Provide the (X, Y) coordinate of the cell's center where the given text is located.  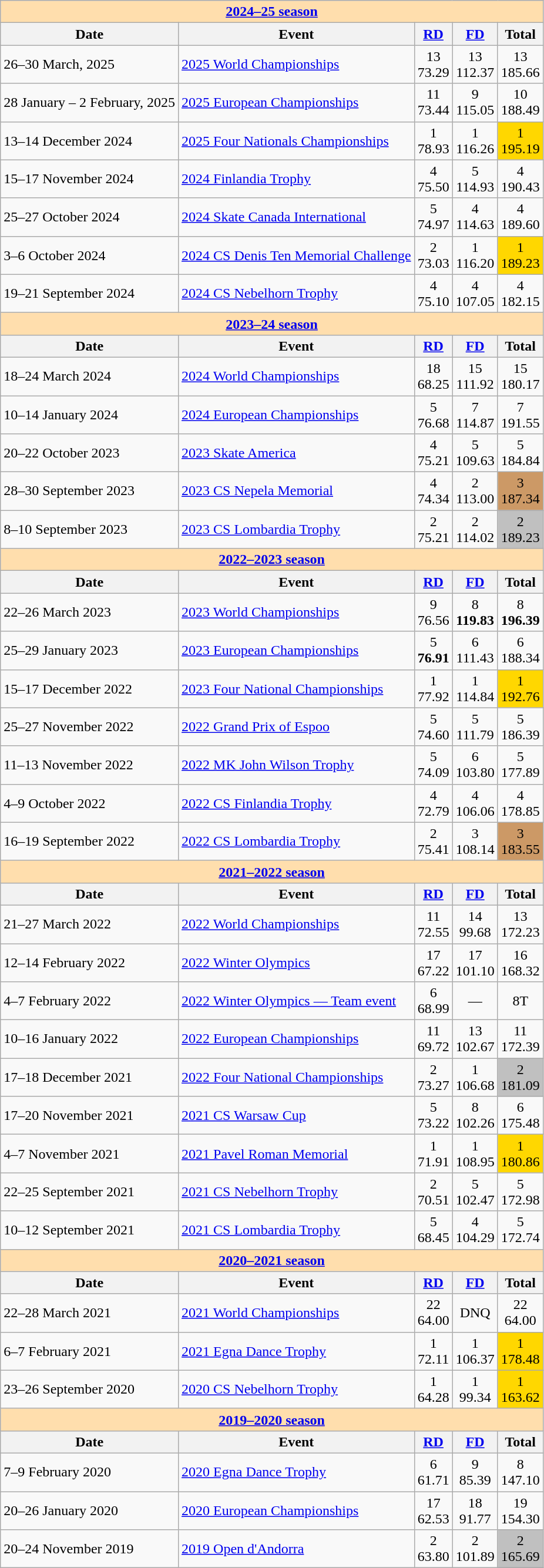
1 99.34 (475, 1389)
18 91.77 (475, 1510)
19–21 September 2024 (89, 294)
1 189.23 (521, 255)
2022 Winter Olympics — Team event (297, 1001)
22–28 March 2021 (89, 1313)
4 107.05 (475, 294)
1 72.11 (434, 1351)
2 101.89 (475, 1549)
9 76.56 (434, 612)
2025 World Championships (297, 65)
7 191.55 (521, 415)
2023 Skate America (297, 453)
2 114.02 (475, 530)
2 63.80 (434, 1549)
4 189.60 (521, 217)
16–19 September 2022 (89, 841)
20–24 November 2019 (89, 1549)
1 71.91 (434, 1153)
5 172.98 (521, 1192)
19 154.30 (521, 1510)
2021 CS Lombardia Trophy (297, 1230)
2024 World Championships (297, 376)
4 178.85 (521, 803)
2022 MK John Wilson Trophy (297, 765)
1 116.26 (475, 141)
2024–25 season (272, 12)
2022 CS Lombardia Trophy (297, 841)
28 January – 2 February, 2025 (89, 102)
5 74.09 (434, 765)
6 111.43 (475, 651)
2 73.03 (434, 255)
4–9 October 2022 (89, 803)
11 69.72 (434, 1039)
15 111.92 (475, 376)
6 61.71 (434, 1472)
8 147.10 (521, 1472)
22–26 March 2023 (89, 612)
2 181.09 (521, 1077)
16 168.32 (521, 962)
2022 Grand Prix of Espoo (297, 727)
17 101.10 (475, 962)
2023 CS Nepela Memorial (297, 491)
4 104.29 (475, 1230)
8T (521, 1001)
21–27 March 2022 (89, 924)
2024 Finlandia Trophy (297, 179)
14 99.68 (475, 924)
2 189.23 (521, 530)
2 75.41 (434, 841)
2025 Four Nationals Championships (297, 141)
6 188.34 (521, 651)
2022–2023 season (272, 560)
1 77.92 (434, 688)
2 73.27 (434, 1077)
9 85.39 (475, 1472)
2024 Skate Canada International (297, 217)
23–26 September 2020 (89, 1389)
4 182.15 (521, 294)
2021 World Championships (297, 1313)
25–27 November 2022 (89, 727)
2020 CS Nebelhorn Trophy (297, 1389)
2022 Four National Championships (297, 1077)
17–18 December 2021 (89, 1077)
1 192.76 (521, 688)
1 64.28 (434, 1389)
15–17 December 2022 (89, 688)
7–9 February 2020 (89, 1472)
1 163.62 (521, 1389)
2024 CS Denis Ten Memorial Challenge (297, 255)
26–30 March, 2025 (89, 65)
5 74.60 (434, 727)
10 188.49 (521, 102)
5 74.97 (434, 217)
2024 European Championships (297, 415)
5 186.39 (521, 727)
18–24 March 2024 (89, 376)
1 178.48 (521, 1351)
2 113.00 (475, 491)
2021 CS Nebelhorn Trophy (297, 1192)
13 185.66 (521, 65)
2021 Pavel Roman Memorial (297, 1153)
2022 CS Finlandia Trophy (297, 803)
5 172.74 (521, 1230)
1 195.19 (521, 141)
10–16 January 2022 (89, 1039)
4 114.63 (475, 217)
6 103.80 (475, 765)
20–26 January 2020 (89, 1510)
5 111.79 (475, 727)
5 73.22 (434, 1116)
11–13 November 2022 (89, 765)
DNQ (475, 1313)
10–12 September 2021 (89, 1230)
2022 World Championships (297, 924)
2025 European Championships (297, 102)
10–14 January 2024 (89, 415)
2021–2022 season (272, 872)
3–6 October 2024 (89, 255)
17 62.53 (434, 1510)
6 68.99 (434, 1001)
8–10 September 2023 (89, 530)
28–30 September 2023 (89, 491)
17–20 November 2021 (89, 1116)
8 119.83 (475, 612)
3 183.55 (521, 841)
2019 Open d'Andorra (297, 1549)
4–7 February 2022 (89, 1001)
5 177.89 (521, 765)
2022 European Championships (297, 1039)
1 106.68 (475, 1077)
2020–2021 season (272, 1260)
4 75.10 (434, 294)
4 106.06 (475, 803)
25–27 October 2024 (89, 217)
5 114.93 (475, 179)
4 72.79 (434, 803)
22–25 September 2021 (89, 1192)
1 78.93 (434, 141)
20–22 October 2023 (89, 453)
2020 European Championships (297, 1510)
1 106.37 (475, 1351)
2023 CS Lombardia Trophy (297, 530)
5 76.68 (434, 415)
— (475, 1001)
1 108.95 (475, 1153)
5 102.47 (475, 1192)
2021 Egna Dance Trophy (297, 1351)
3 187.34 (521, 491)
25–29 January 2023 (89, 651)
17 67.22 (434, 962)
1 116.20 (475, 255)
2022 Winter Olympics (297, 962)
11 73.44 (434, 102)
2 70.51 (434, 1192)
9 115.05 (475, 102)
2021 CS Warsaw Cup (297, 1116)
13 112.37 (475, 65)
2019–2020 season (272, 1419)
5 68.45 (434, 1230)
5 184.84 (521, 453)
2023 World Championships (297, 612)
1 114.84 (475, 688)
8 196.39 (521, 612)
6 175.48 (521, 1116)
18 68.25 (434, 376)
2 165.69 (521, 1549)
5 76.91 (434, 651)
3 108.14 (475, 841)
13–14 December 2024 (89, 141)
12–14 February 2022 (89, 962)
11 72.55 (434, 924)
15–17 November 2024 (89, 179)
6–7 February 2021 (89, 1351)
4 190.43 (521, 179)
2 75.21 (434, 530)
2024 CS Nebelhorn Trophy (297, 294)
2023–24 season (272, 324)
4–7 November 2021 (89, 1153)
11 172.39 (521, 1039)
8 102.26 (475, 1116)
13 172.23 (521, 924)
4 75.50 (434, 179)
2023 European Championships (297, 651)
7 114.87 (475, 415)
2023 Four National Championships (297, 688)
5 109.63 (475, 453)
4 74.34 (434, 491)
2020 Egna Dance Trophy (297, 1472)
1 180.86 (521, 1153)
4 75.21 (434, 453)
13 73.29 (434, 65)
13 102.67 (475, 1039)
15 180.17 (521, 376)
